Scan for the cell matching the given text and deliver its (x, y) coordinate at center. 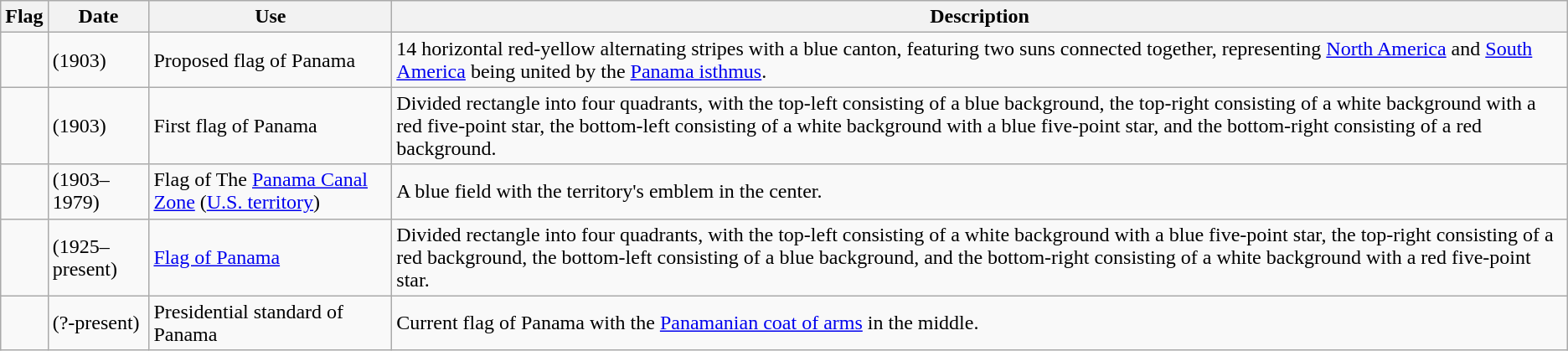
(1903–1979) (99, 191)
Flag (24, 17)
Proposed flag of Panama (271, 60)
Presidential standard of Panama (271, 323)
Current flag of Panama with the Panamanian coat of arms in the middle. (980, 323)
(?-present) (99, 323)
(1925–present) (99, 257)
Use (271, 17)
Flag of Panama (271, 257)
First flag of Panama (271, 126)
Flag of The Panama Canal Zone (U.S. territory) (271, 191)
A blue field with the territory's emblem in the center. (980, 191)
Date (99, 17)
Description (980, 17)
